Detect which cell encompasses the target text, then output its (X, Y) center coordinate. 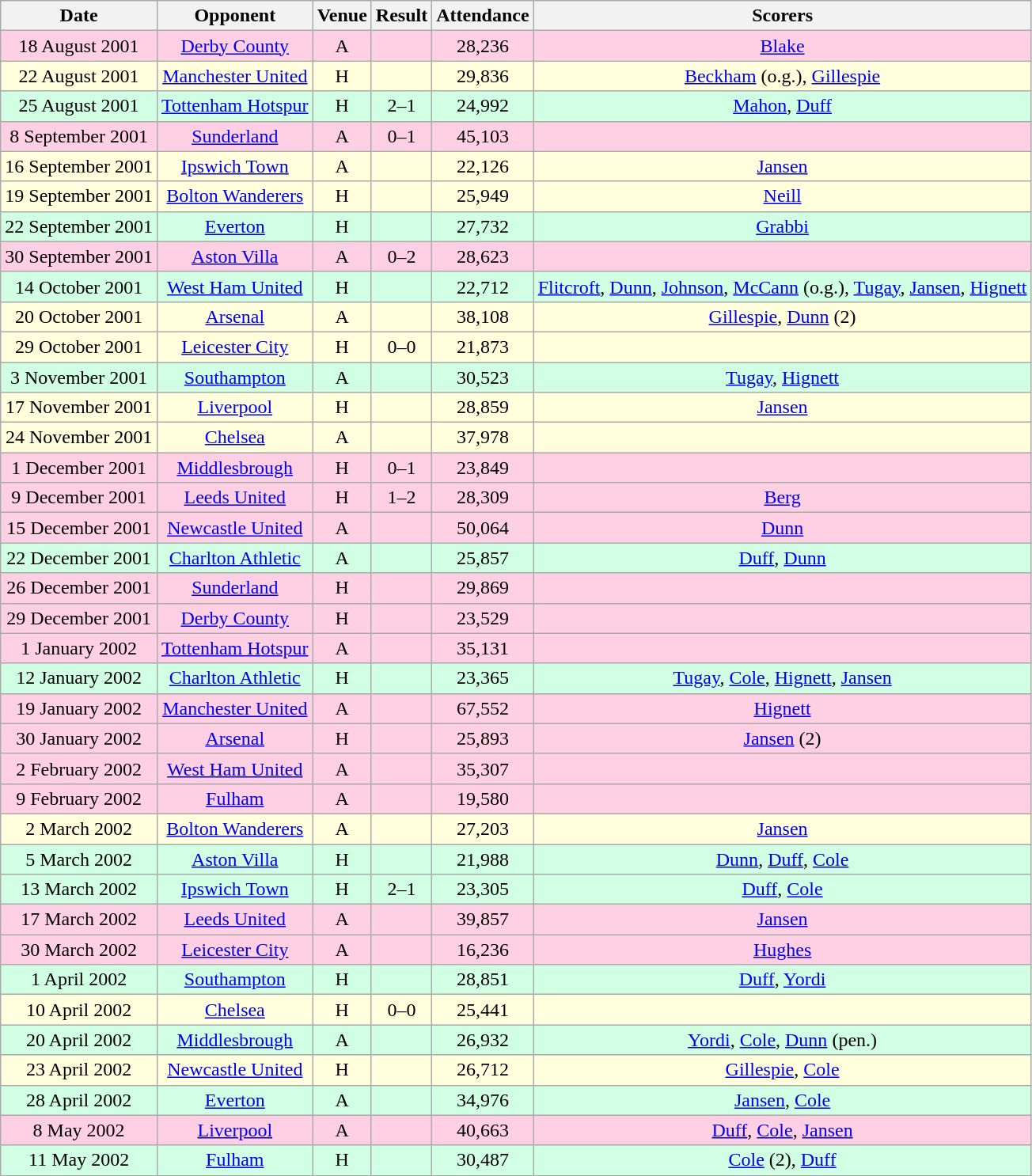
17 March 2002 (79, 920)
28,236 (483, 46)
19,580 (483, 799)
Cole (2), Duff (782, 1160)
12 January 2002 (79, 678)
Attendance (483, 16)
1 January 2002 (79, 648)
37,978 (483, 438)
20 October 2001 (79, 317)
21,873 (483, 347)
30 March 2002 (79, 950)
45,103 (483, 136)
17 November 2001 (79, 408)
29,836 (483, 76)
Jansen (2) (782, 738)
38,108 (483, 317)
Jansen, Cole (782, 1100)
9 February 2002 (79, 799)
28 April 2002 (79, 1100)
Yordi, Cole, Dunn (pen.) (782, 1040)
24 November 2001 (79, 438)
28,623 (483, 256)
8 September 2001 (79, 136)
23,529 (483, 618)
18 August 2001 (79, 46)
Result (401, 16)
Duff, Cole (782, 890)
13 March 2002 (79, 890)
22 September 2001 (79, 226)
Duff, Dunn (782, 558)
Gillespie, Dunn (2) (782, 317)
25,441 (483, 1010)
1 December 2001 (79, 468)
1 April 2002 (79, 980)
Blake (782, 46)
Dunn (782, 528)
23 April 2002 (79, 1070)
Mahon, Duff (782, 106)
15 December 2001 (79, 528)
2 March 2002 (79, 829)
Grabbi (782, 226)
Berg (782, 498)
21,988 (483, 859)
30,523 (483, 377)
2 February 2002 (79, 768)
Duff, Yordi (782, 980)
27,203 (483, 829)
26,712 (483, 1070)
23,849 (483, 468)
Tugay, Hignett (782, 377)
30 January 2002 (79, 738)
11 May 2002 (79, 1160)
Beckham (o.g.), Gillespie (782, 76)
Hignett (782, 708)
29,869 (483, 588)
28,859 (483, 408)
39,857 (483, 920)
29 December 2001 (79, 618)
35,131 (483, 648)
1–2 (401, 498)
30 September 2001 (79, 256)
Duff, Cole, Jansen (782, 1130)
50,064 (483, 528)
19 January 2002 (79, 708)
9 December 2001 (79, 498)
Gillespie, Cole (782, 1070)
Scorers (782, 16)
Hughes (782, 950)
Flitcroft, Dunn, Johnson, McCann (o.g.), Tugay, Jansen, Hignett (782, 286)
Tugay, Cole, Hignett, Jansen (782, 678)
Opponent (234, 16)
22,712 (483, 286)
25 August 2001 (79, 106)
14 October 2001 (79, 286)
Date (79, 16)
19 September 2001 (79, 196)
25,893 (483, 738)
16,236 (483, 950)
16 September 2001 (79, 166)
10 April 2002 (79, 1010)
Neill (782, 196)
22 August 2001 (79, 76)
Venue (342, 16)
0–2 (401, 256)
29 October 2001 (79, 347)
67,552 (483, 708)
26 December 2001 (79, 588)
22,126 (483, 166)
23,365 (483, 678)
22 December 2001 (79, 558)
24,992 (483, 106)
3 November 2001 (79, 377)
5 March 2002 (79, 859)
28,851 (483, 980)
35,307 (483, 768)
25,949 (483, 196)
8 May 2002 (79, 1130)
34,976 (483, 1100)
40,663 (483, 1130)
20 April 2002 (79, 1040)
23,305 (483, 890)
Dunn, Duff, Cole (782, 859)
27,732 (483, 226)
30,487 (483, 1160)
28,309 (483, 498)
25,857 (483, 558)
26,932 (483, 1040)
